Provide the (X, Y) coordinate of the cell's center where the given text is located.  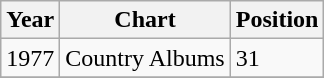
Chart (145, 20)
31 (277, 58)
Position (277, 20)
Country Albums (145, 58)
1977 (30, 58)
Year (30, 20)
